Pinpoint the cell where the given text exists, returning its [x, y] midpoint coordinate. 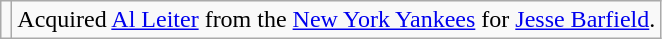
Acquired Al Leiter from the New York Yankees for Jesse Barfield. [336, 20]
